Search for the cell housing the specified text and yield its (x, y) center coordinate. 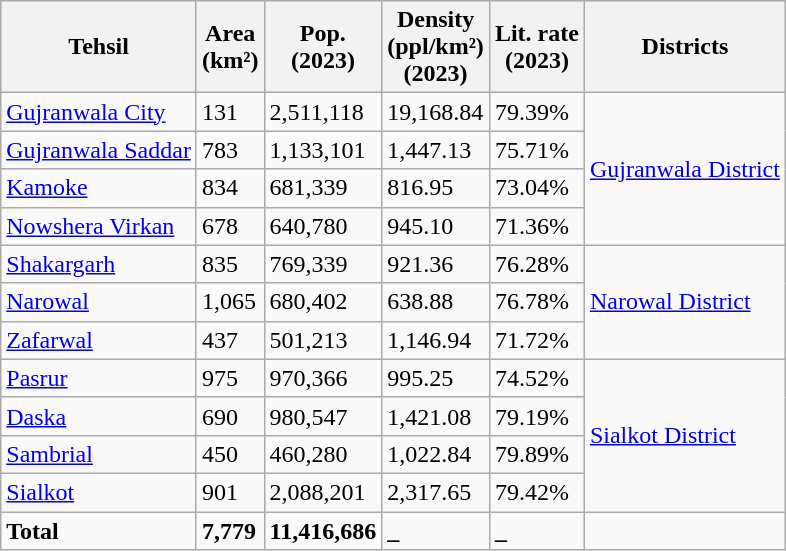
980,547 (323, 416)
835 (230, 264)
1,447.13 (436, 150)
460,280 (323, 454)
816.95 (436, 188)
834 (230, 188)
Total (99, 531)
921.36 (436, 264)
75.71% (536, 150)
79.39% (536, 112)
783 (230, 150)
Sialkot District (684, 435)
1,133,101 (323, 150)
Daska (99, 416)
970,366 (323, 378)
74.52% (536, 378)
638.88 (436, 302)
1,146.94 (436, 340)
680,402 (323, 302)
76.28% (536, 264)
Sialkot (99, 492)
501,213 (323, 340)
71.72% (536, 340)
11,416,686 (323, 531)
Gujranwala Saddar (99, 150)
7,779 (230, 531)
Kamoke (99, 188)
2,317.65 (436, 492)
79.19% (536, 416)
73.04% (536, 188)
690 (230, 416)
Narowal District (684, 302)
Districts (684, 47)
79.89% (536, 454)
Narowal (99, 302)
Lit. rate(2023) (536, 47)
Zafarwal (99, 340)
975 (230, 378)
945.10 (436, 226)
678 (230, 226)
19,168.84 (436, 112)
131 (230, 112)
Shakargarh (99, 264)
681,339 (323, 188)
Tehsil (99, 47)
Gujranwala City (99, 112)
995.25 (436, 378)
437 (230, 340)
450 (230, 454)
1,065 (230, 302)
Density(ppl/km²)(2023) (436, 47)
2,088,201 (323, 492)
Nowshera Virkan (99, 226)
Gujranwala District (684, 169)
640,780 (323, 226)
Sambrial (99, 454)
Pasrur (99, 378)
71.36% (536, 226)
901 (230, 492)
1,022.84 (436, 454)
1,421.08 (436, 416)
769,339 (323, 264)
2,511,118 (323, 112)
Pop.(2023) (323, 47)
76.78% (536, 302)
79.42% (536, 492)
Area(km²) (230, 47)
